Scan for the cell matching the given text and deliver its (x, y) coordinate at center. 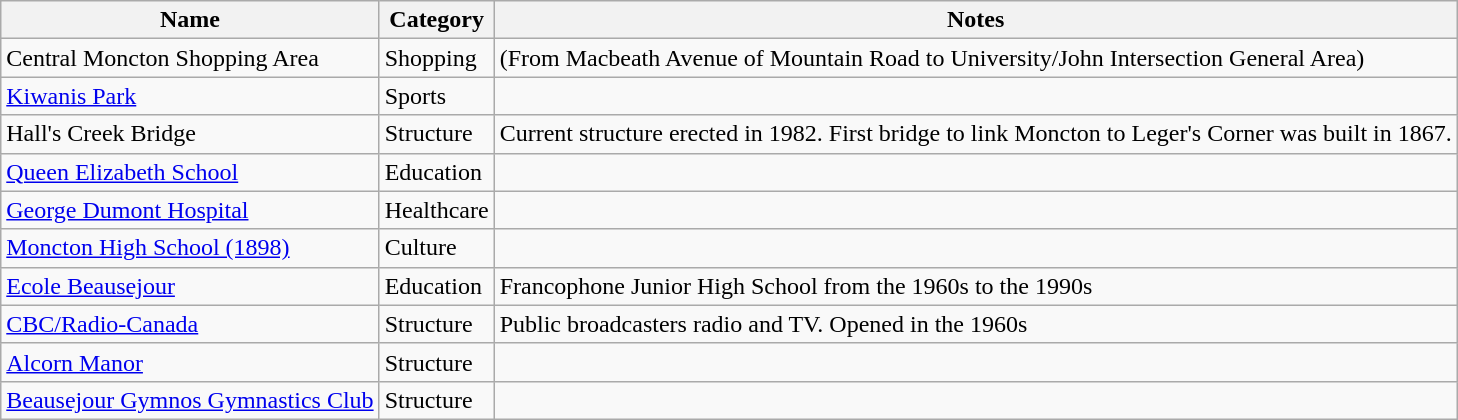
Sports (436, 96)
Shopping (436, 58)
Beausejour Gymnos Gymnastics Club (190, 400)
Current structure erected in 1982. First bridge to link Moncton to Leger's Corner was built in 1867. (976, 134)
Notes (976, 20)
Healthcare (436, 210)
CBC/Radio-Canada (190, 324)
George Dumont Hospital (190, 210)
Ecole Beausejour (190, 286)
Queen Elizabeth School (190, 172)
Hall's Creek Bridge (190, 134)
Public broadcasters radio and TV. Opened in the 1960s (976, 324)
Category (436, 20)
Name (190, 20)
Culture (436, 248)
Alcorn Manor (190, 362)
Moncton High School (1898) (190, 248)
(From Macbeath Avenue of Mountain Road to University/John Intersection General Area) (976, 58)
Central Moncton Shopping Area (190, 58)
Kiwanis Park (190, 96)
Francophone Junior High School from the 1960s to the 1990s (976, 286)
